Capture the cell that displays the provided text and extract its (X, Y) central coordinate. 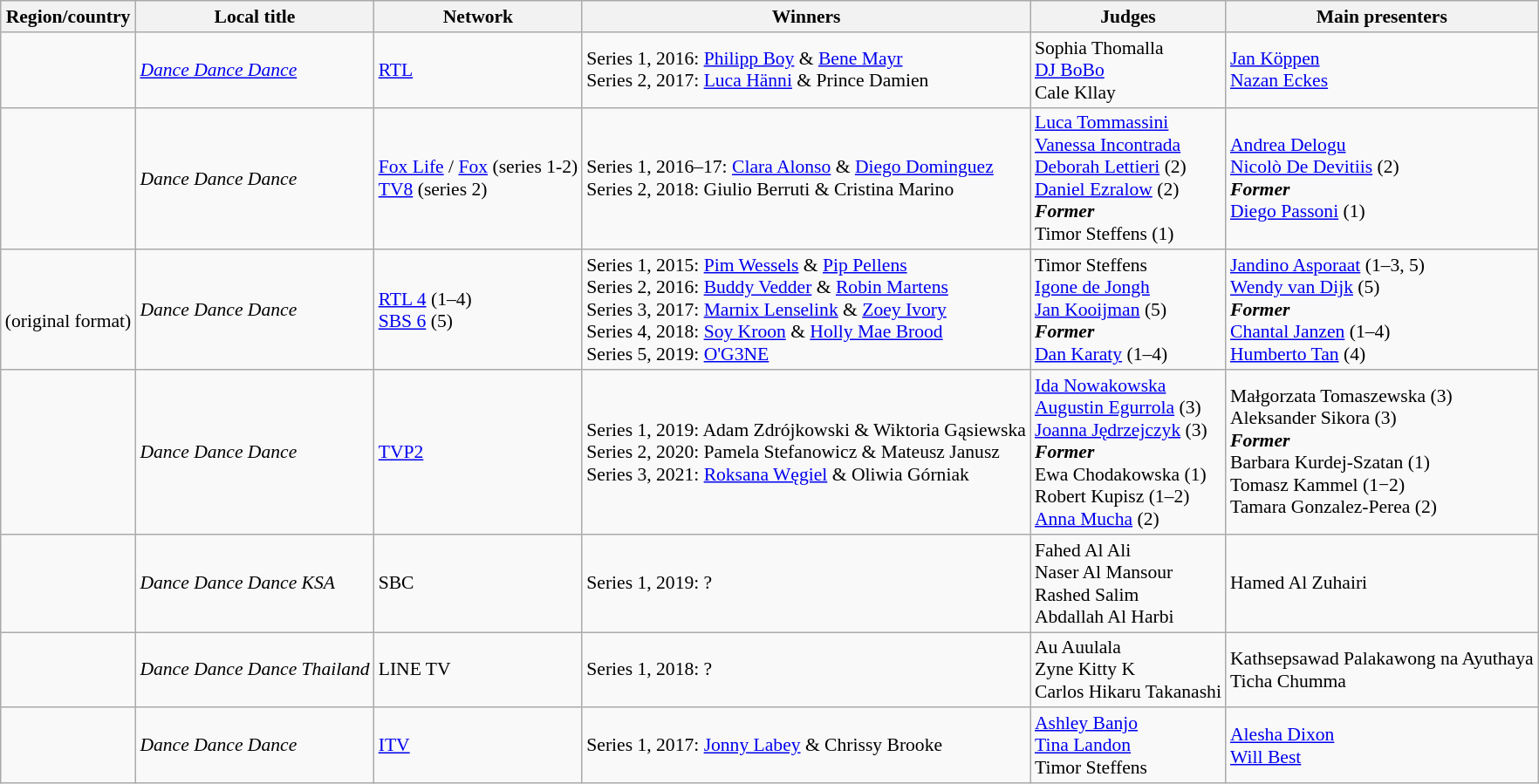
Alesha DixonWill Best (1382, 747)
Region/country (68, 17)
Timor SteffensIgone de JonghJan Kooijman (5)FormerDan Karaty (1–4) (1128, 310)
Luca TommassiniVanessa IncontradaDeborah Lettieri (2)Daniel Ezralow (2)FormerTimor Steffens (1) (1128, 178)
Ida NowakowskaAugustin Egurrola (3)Joanna Jędrzejczyk (3)FormerEwa Chodakowska (1)Robert Kupisz (1–2)Anna Mucha (2) (1128, 452)
Fahed Al AliNaser Al Mansour Rashed SalimAbdallah Al Harbi (1128, 583)
Hamed Al Zuhairi (1382, 583)
SBC (478, 583)
TVP2 (478, 452)
Series 1, 2018: ? (806, 670)
Andrea DeloguNicolò De Devitiis (2)FormerDiego Passoni (1) (1382, 178)
Ashley BanjoTina LandonTimor Steffens (1128, 747)
Kathsepsawad Palakawong na AyuthayaTicha Chumma (1382, 670)
Series 1, 2017: Jonny Labey & Chrissy Brooke (806, 747)
RTL (478, 70)
Local title (255, 17)
Dance Dance Dance KSA (255, 583)
Series 1, 2019: ? (806, 583)
Jandino Asporaat (1–3, 5)Wendy van Dijk (5)FormerChantal Janzen (1–4)Humberto Tan (4) (1382, 310)
Main presenters (1382, 17)
Network (478, 17)
Dance Dance Dance Thailand (255, 670)
Sophia ThomallaDJ BoBoCale Kllay (1128, 70)
Jan KöppenNazan Eckes (1382, 70)
Series 1, 2016: Philipp Boy & Bene MayrSeries 2, 2017: Luca Hänni & Prince Damien (806, 70)
Judges (1128, 17)
LINE TV (478, 670)
(original format) (68, 310)
Fox Life / Fox (series 1-2)TV8 (series 2) (478, 178)
RTL 4 (1–4)SBS 6 (5) (478, 310)
ITV (478, 747)
Winners (806, 17)
Series 1, 2016–17: Clara Alonso & Diego DominguezSeries 2, 2018: Giulio Berruti & Cristina Marino (806, 178)
Małgorzata Tomaszewska (3)Aleksander Sikora (3)FormerBarbara Kurdej-Szatan (1)Tomasz Kammel (1−2)Tamara Gonzalez-Perea (2) (1382, 452)
Au AuulalaZyne Kitty K Carlos Hikaru Takanashi (1128, 670)
